Find where the given text appears and provide that cell's center as (x, y) coordinate. 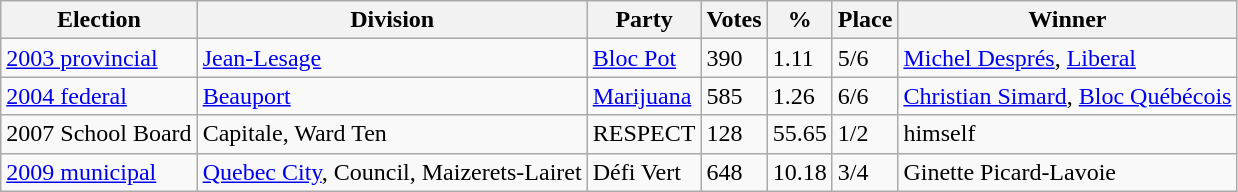
2004 federal (99, 96)
Party (644, 20)
Défi Vert (644, 172)
Election (99, 20)
Marijuana (644, 96)
2009 municipal (99, 172)
% (800, 20)
himself (1068, 134)
Beauport (392, 96)
Quebec City, Council, Maizerets-Lairet (392, 172)
1.11 (800, 58)
1.26 (800, 96)
3/4 (865, 172)
Division (392, 20)
6/6 (865, 96)
128 (734, 134)
Jean-Lesage (392, 58)
Place (865, 20)
Ginette Picard-Lavoie (1068, 172)
2003 provincial (99, 58)
390 (734, 58)
2007 School Board (99, 134)
RESPECT (644, 134)
1/2 (865, 134)
Bloc Pot (644, 58)
55.65 (800, 134)
648 (734, 172)
10.18 (800, 172)
585 (734, 96)
Winner (1068, 20)
Michel Després, Liberal (1068, 58)
Capitale, Ward Ten (392, 134)
5/6 (865, 58)
Christian Simard, Bloc Québécois (1068, 96)
Votes (734, 20)
